From the cell containing the given text, extract its center point as [x, y] coordinate. 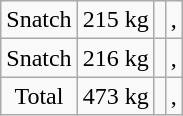
473 kg [116, 96]
215 kg [116, 20]
Total [39, 96]
216 kg [116, 58]
